Locate the cell with the specified text and output its [x, y] center coordinate. 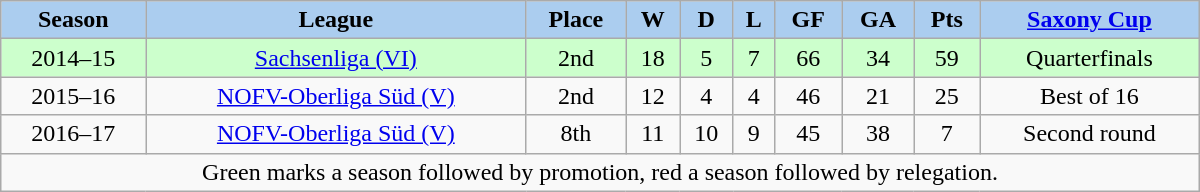
Pts [947, 20]
5 [707, 58]
38 [878, 134]
45 [808, 134]
L [754, 20]
59 [947, 58]
12 [653, 96]
2015–16 [74, 96]
GF [808, 20]
9 [754, 134]
11 [653, 134]
D [707, 20]
66 [808, 58]
18 [653, 58]
2016–17 [74, 134]
W [653, 20]
Place [576, 20]
Season [74, 20]
34 [878, 58]
League [336, 20]
Quarterfinals [1090, 58]
Saxony Cup [1090, 20]
Second round [1090, 134]
25 [947, 96]
Sachsenliga (VI) [336, 58]
2014–15 [74, 58]
Green marks a season followed by promotion, red a season followed by relegation. [600, 172]
GA [878, 20]
10 [707, 134]
46 [808, 96]
8th [576, 134]
21 [878, 96]
Best of 16 [1090, 96]
